Output the (X, Y) coordinate of the center of the cell containing the given text.  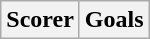
Scorer (40, 20)
Goals (114, 20)
